Capture the cell that displays the provided text and extract its [x, y] central coordinate. 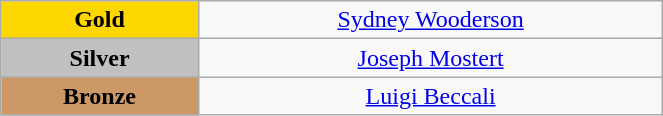
Silver [100, 58]
Joseph Mostert [430, 58]
Sydney Wooderson [430, 20]
Luigi Beccali [430, 96]
Bronze [100, 96]
Gold [100, 20]
